Find where the given text appears and provide that cell's center as (x, y) coordinate. 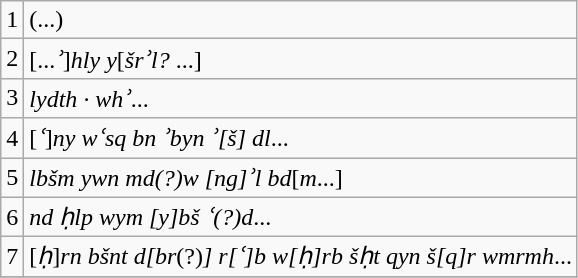
lydth · whʾ... (301, 98)
lbšm ywn md(?)w [ng]ʾl bd[m...] (301, 178)
[ḥ]rn bšnt d[br(?)] r[ʿ]b w[ḥ]rb šḥt qyn š[q]r wmrmh... (301, 257)
[...ʾ]hly y[šrʾl? ...] (301, 59)
5 (12, 178)
4 (12, 138)
(...) (301, 20)
2 (12, 59)
6 (12, 217)
7 (12, 257)
nd ḥlp wym [y]bš ʿ(?)d... (301, 217)
3 (12, 98)
1 (12, 20)
[ʿ]ny wʿsq bn ʾbyn ʾ[š] dl... (301, 138)
